Scan for the cell matching the given text and deliver its [x, y] coordinate at center. 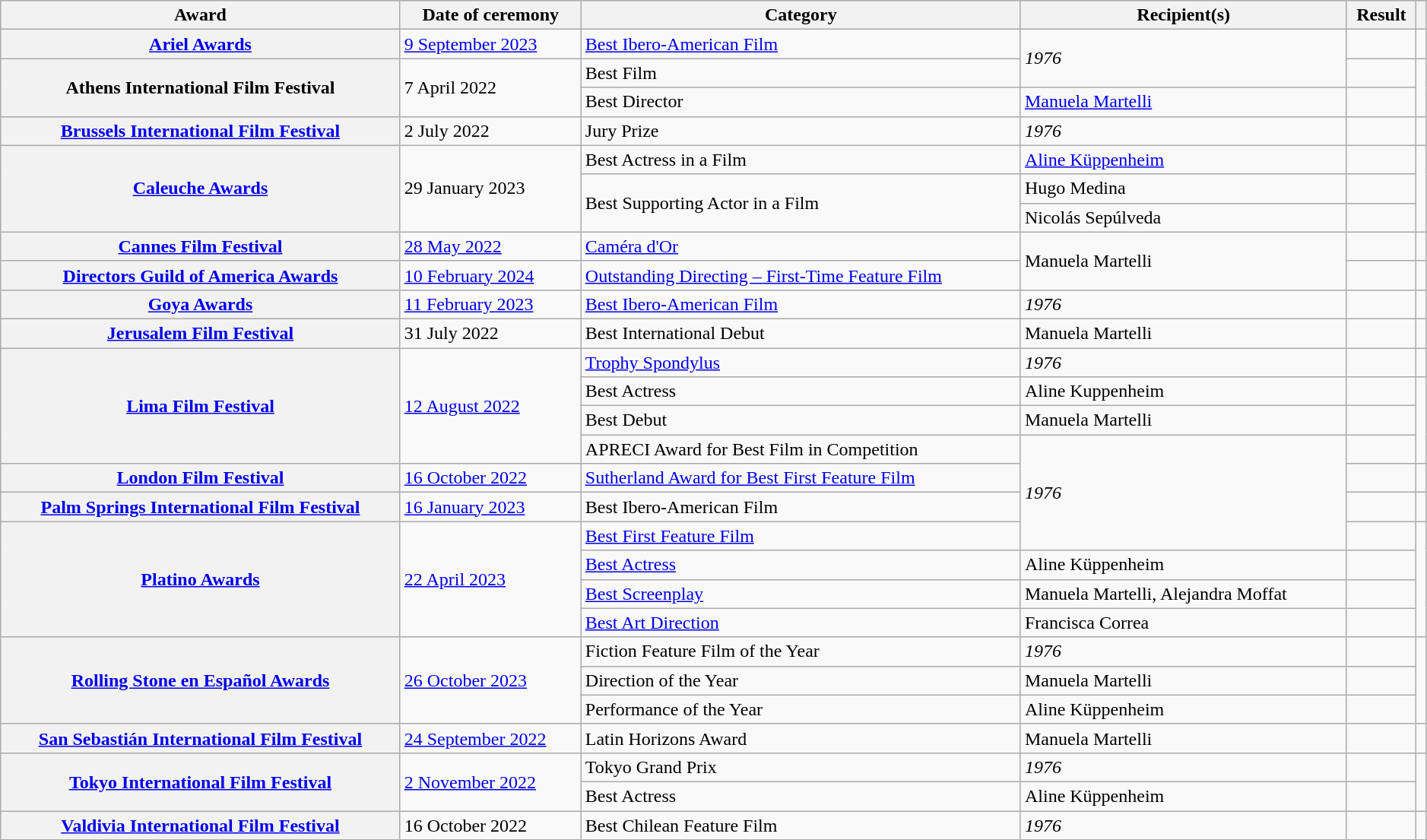
Caméra d'Or [801, 246]
Trophy Spondylus [801, 363]
Award [201, 15]
Hugo Medina [1183, 189]
26 October 2023 [490, 680]
London Film Festival [201, 478]
Valdivia International Film Festival [201, 825]
Brussels International Film Festival [201, 131]
11 February 2023 [490, 304]
Result [1381, 15]
Best International Debut [801, 333]
Category [801, 15]
Performance of the Year [801, 709]
Manuela Martelli, Alejandra Moffat [1183, 594]
Aline Kuppenheim [1183, 391]
Sutherland Award for Best First Feature Film [801, 478]
Best Supporting Actor in a Film [801, 203]
Tokyo International Film Festival [201, 781]
Tokyo Grand Prix [801, 767]
APRECI Award for Best Film in Competition [801, 449]
Lima Film Festival [201, 406]
29 January 2023 [490, 189]
Best Director [801, 102]
16 January 2023 [490, 507]
Date of ceremony [490, 15]
Ariel Awards [201, 44]
Francisca Correa [1183, 623]
Recipient(s) [1183, 15]
Directors Guild of America Awards [201, 275]
Best Film [801, 73]
Palm Springs International Film Festival [201, 507]
24 September 2022 [490, 738]
Goya Awards [201, 304]
Jerusalem Film Festival [201, 333]
Best Actress in a Film [801, 160]
7 April 2022 [490, 87]
Best Screenplay [801, 594]
Best Art Direction [801, 623]
Platino Awards [201, 579]
22 April 2023 [490, 579]
Best Debut [801, 420]
Direction of the Year [801, 680]
31 July 2022 [490, 333]
10 February 2024 [490, 275]
San Sebastián International Film Festival [201, 738]
Jury Prize [801, 131]
9 September 2023 [490, 44]
Best First Feature Film [801, 536]
Fiction Feature Film of the Year [801, 651]
Nicolás Sepúlveda [1183, 217]
2 November 2022 [490, 781]
12 August 2022 [490, 406]
Athens International Film Festival [201, 87]
Cannes Film Festival [201, 246]
Best Chilean Feature Film [801, 825]
28 May 2022 [490, 246]
Caleuche Awards [201, 189]
Outstanding Directing – First-Time Feature Film [801, 275]
Rolling Stone en Español Awards [201, 680]
Latin Horizons Award [801, 738]
2 July 2022 [490, 131]
